Provide the (X, Y) coordinate of the cell's center where the given text is located.  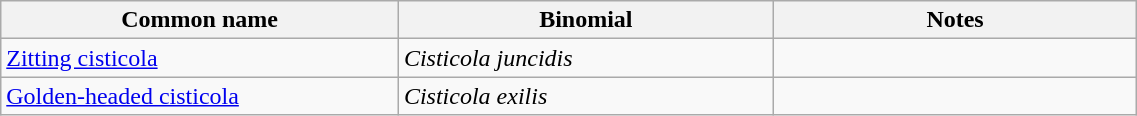
Common name (200, 20)
Golden-headed cisticola (200, 96)
Binomial (586, 20)
Cisticola juncidis (586, 58)
Zitting cisticola (200, 58)
Cisticola exilis (586, 96)
Notes (955, 20)
